Identify which cell holds the provided text, then report its (x, y) central coordinate. 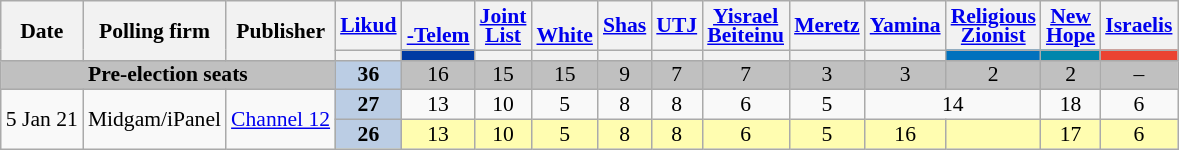
UTJ (676, 26)
26 (368, 135)
White (564, 26)
Date (42, 30)
ReligiousZionist (994, 26)
Meretz (827, 26)
-Telem (438, 26)
JointList (504, 26)
Yamina (906, 26)
– (1138, 75)
NewHope (1070, 26)
36 (368, 75)
17 (1070, 135)
18 (1070, 105)
14 (953, 105)
Channel 12 (280, 120)
Pre-election seats (168, 75)
27 (368, 105)
9 (624, 75)
Israelis (1138, 26)
Publisher (280, 30)
Polling firm (154, 30)
Shas (624, 26)
Likud (368, 26)
5 Jan 21 (42, 120)
YisraelBeiteinu (746, 26)
Midgam/iPanel (154, 120)
